Search for the cell housing the specified text and yield its [X, Y] center coordinate. 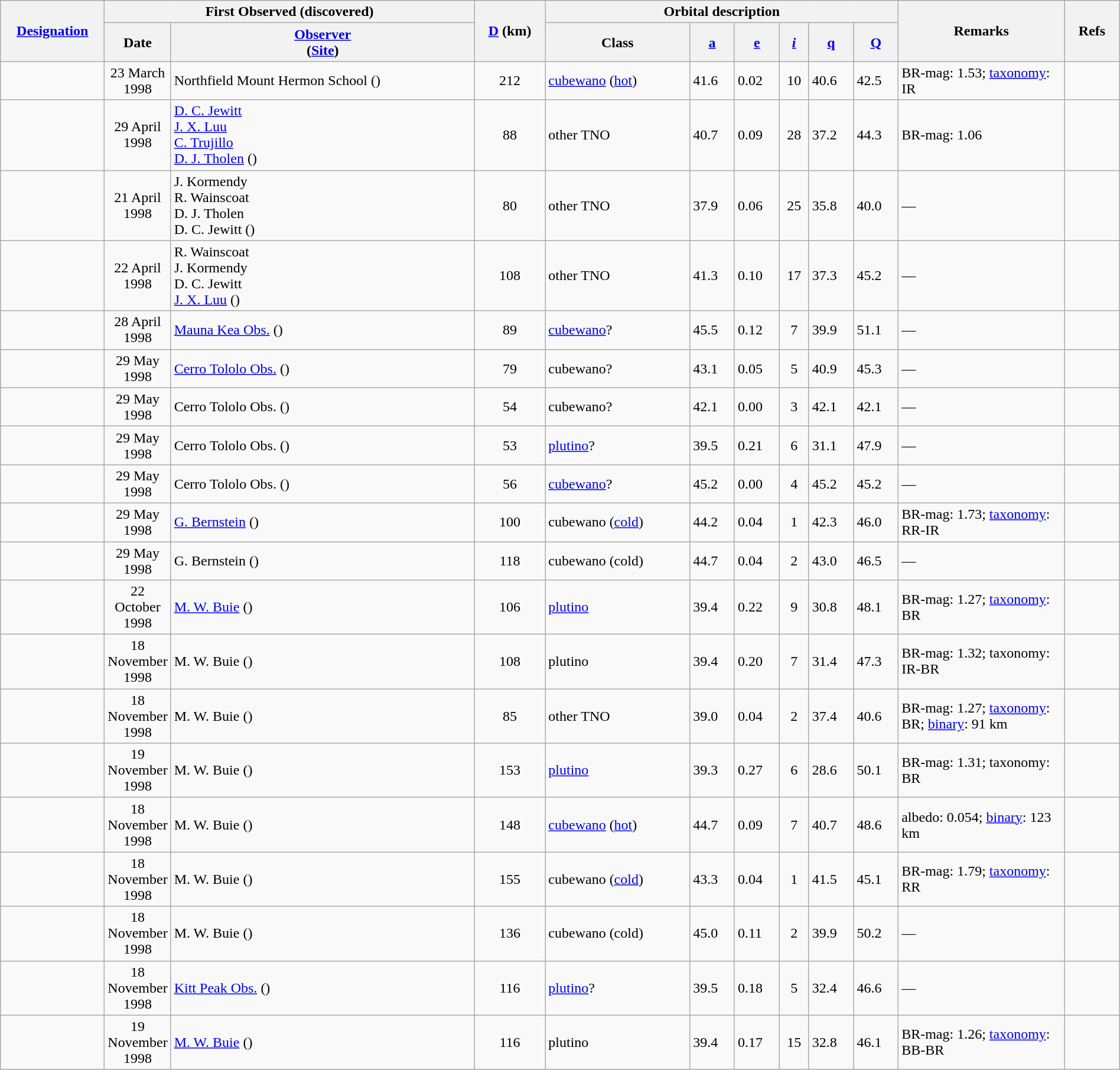
BR-mag: 1.06 [982, 135]
25 [794, 206]
22 April 1998 [138, 275]
46.5 [876, 560]
44.2 [712, 522]
0.12 [757, 330]
albedo: 0.054; binary: 123 km [982, 825]
3 [794, 406]
45.1 [876, 879]
Remarks [982, 31]
First Observed (discovered) [289, 12]
Refs [1092, 31]
48.6 [876, 825]
17 [794, 275]
41.3 [712, 275]
0.02 [757, 80]
Kitt Peak Obs. () [323, 988]
37.2 [831, 135]
53 [509, 445]
Observer(Site) [323, 43]
0.05 [757, 369]
79 [509, 369]
D. C. JewittJ. X. LuuC. TrujilloD. J. Tholen () [323, 135]
43.0 [831, 560]
10 [794, 80]
45.3 [876, 369]
Date [138, 43]
136 [509, 934]
BR-mag: 1.79; taxonomy: RR [982, 879]
89 [509, 330]
0.06 [757, 206]
56 [509, 483]
40.0 [876, 206]
106 [509, 607]
BR-mag: 1.26; taxonomy: BB-BR [982, 1042]
45.5 [712, 330]
BR-mag: 1.27; taxonomy: BR; binary: 91 km [982, 716]
46.6 [876, 988]
30.8 [831, 607]
a [712, 43]
Q [876, 43]
BR-mag: 1.73; taxonomy: RR-IR [982, 522]
29 April 1998 [138, 135]
Designation [53, 31]
22 October 1998 [138, 607]
37.9 [712, 206]
0.20 [757, 662]
9 [794, 607]
Class [618, 43]
118 [509, 560]
31.4 [831, 662]
39.0 [712, 716]
i [794, 43]
155 [509, 879]
47.9 [876, 445]
45.0 [712, 934]
212 [509, 80]
40.9 [831, 369]
0.27 [757, 770]
28 April 1998 [138, 330]
50.2 [876, 934]
4 [794, 483]
e [757, 43]
0.10 [757, 275]
0.17 [757, 1042]
28.6 [831, 770]
85 [509, 716]
100 [509, 522]
88 [509, 135]
42.3 [831, 522]
15 [794, 1042]
51.1 [876, 330]
48.1 [876, 607]
BR-mag: 1.32; taxonomy: IR-BR [982, 662]
R. WainscoatJ. KormendyD. C. JewittJ. X. Luu () [323, 275]
BR-mag: 1.53; taxonomy: IR [982, 80]
0.21 [757, 445]
0.18 [757, 988]
Mauna Kea Obs. () [323, 330]
28 [794, 135]
80 [509, 206]
23 March 1998 [138, 80]
BR-mag: 1.31; taxonomy: BR [982, 770]
46.1 [876, 1042]
32.8 [831, 1042]
0.22 [757, 607]
37.3 [831, 275]
Northfield Mount Hermon School () [323, 80]
46.0 [876, 522]
J. KormendyR. WainscoatD. J. TholenD. C. Jewitt () [323, 206]
39.3 [712, 770]
31.1 [831, 445]
21 April 1998 [138, 206]
BR-mag: 1.27; taxonomy: BR [982, 607]
50.1 [876, 770]
q [831, 43]
D (km) [509, 31]
Orbital description [722, 12]
153 [509, 770]
54 [509, 406]
47.3 [876, 662]
32.4 [831, 988]
41.6 [712, 80]
148 [509, 825]
43.1 [712, 369]
41.5 [831, 879]
37.4 [831, 716]
0.11 [757, 934]
42.5 [876, 80]
43.3 [712, 879]
35.8 [831, 206]
44.3 [876, 135]
